Return the [X, Y] coordinate for the center point of the cell that contains the specified text.  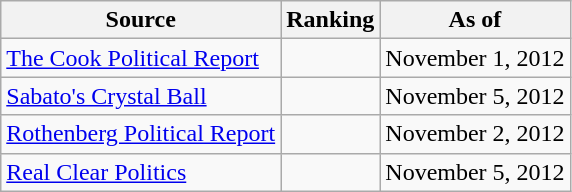
Sabato's Crystal Ball [141, 96]
November 1, 2012 [475, 58]
Rothenberg Political Report [141, 134]
Source [141, 20]
Ranking [330, 20]
Real Clear Politics [141, 172]
The Cook Political Report [141, 58]
November 2, 2012 [475, 134]
As of [475, 20]
